Scan for the cell matching the given text and deliver its [X, Y] coordinate at center. 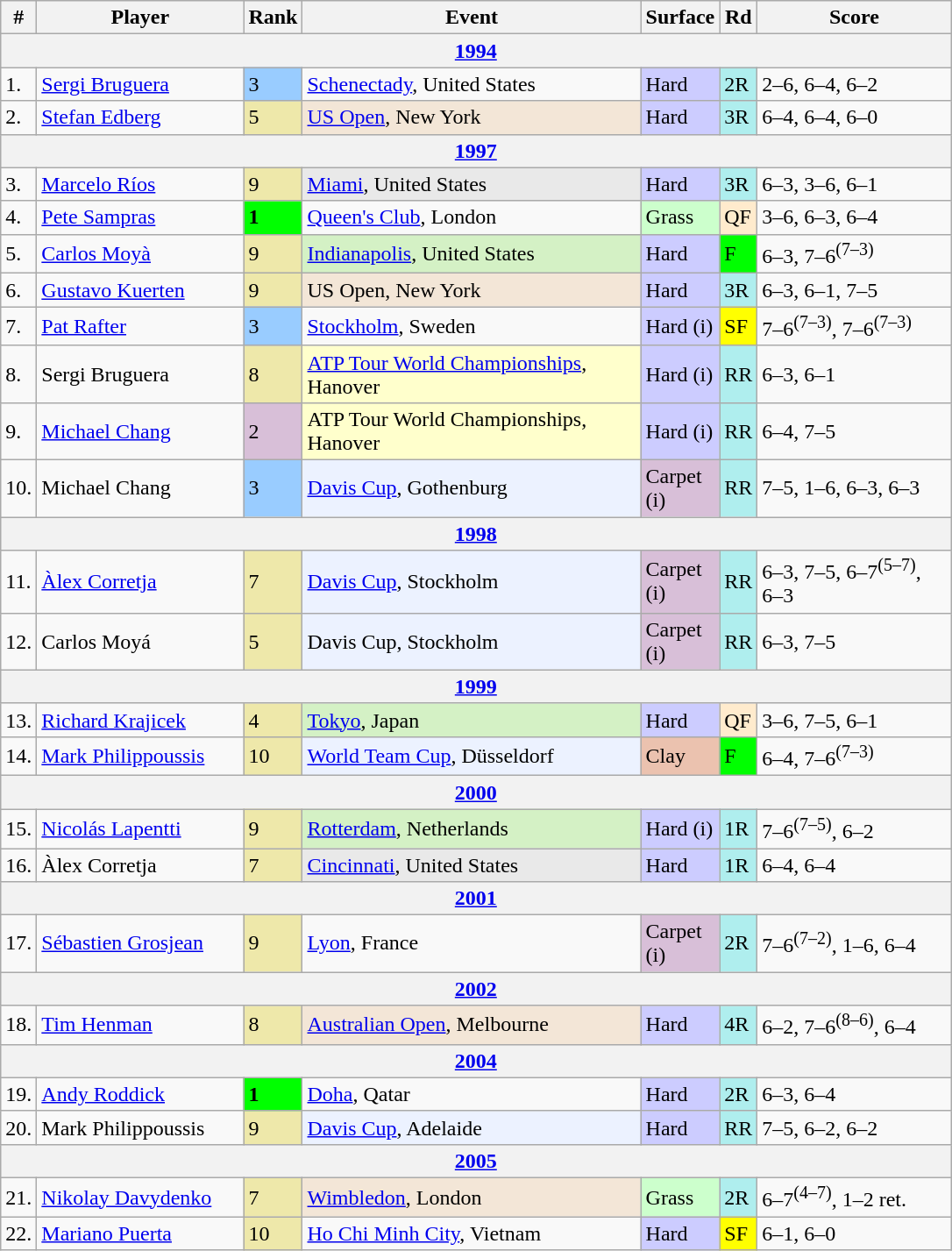
8. [19, 373]
Clay [680, 756]
17. [19, 943]
6–3, 7–6(7–3) [854, 254]
2. [19, 117]
Miami, United States [472, 184]
2 [274, 431]
Schenectady, United States [472, 84]
Richard Krajicek [140, 720]
6–3, 7–5 [854, 642]
3–6, 7–5, 6–1 [854, 720]
Ho Chi Minh City, Vietnam [472, 1233]
3. [19, 184]
Tim Henman [140, 1026]
11. [19, 582]
Carlos Moyà [140, 254]
Pete Sampras [140, 217]
6–2, 7–6(8–6), 6–4 [854, 1026]
2004 [476, 1061]
World Team Cup, Düsseldorf [472, 756]
7–5, 1–6, 6–3, 6–3 [854, 487]
19. [19, 1094]
1994 [476, 51]
Queen's Club, London [472, 217]
Wimbledon, London [472, 1198]
2000 [476, 793]
1. [19, 84]
1999 [476, 686]
7–6(7–2), 1–6, 6–4 [854, 943]
6–3, 6–4 [854, 1094]
Pat Rafter [140, 326]
18. [19, 1026]
13. [19, 720]
6–3, 6–1, 7–5 [854, 290]
1998 [476, 534]
# [19, 18]
6–3, 7–5, 6–7(5–7), 6–3 [854, 582]
Carlos Moyá [140, 642]
6–3, 3–6, 6–1 [854, 184]
Event [472, 18]
Marcelo Ríos [140, 184]
2005 [476, 1162]
Score [854, 18]
6–4, 7–5 [854, 431]
3–6, 6–3, 6–4 [854, 217]
6–4, 6–4 [854, 865]
Tokyo, Japan [472, 720]
Surface [680, 18]
4. [19, 217]
5. [19, 254]
Rd [738, 18]
6–7(4–7), 1–2 ret. [854, 1198]
Mariano Puerta [140, 1233]
6–4, 6–4, 6–0 [854, 117]
6–3, 6–1 [854, 373]
21. [19, 1198]
Rank [274, 18]
6–1, 6–0 [854, 1233]
7–6(7–3), 7–6(7–3) [854, 326]
4R [738, 1026]
2–6, 6–4, 6–2 [854, 84]
16. [19, 865]
Stockholm, Sweden [472, 326]
2001 [476, 899]
2002 [476, 989]
Davis Cup, Gothenburg [472, 487]
Lyon, France [472, 943]
22. [19, 1233]
Sébastien Grosjean [140, 943]
14. [19, 756]
Indianapolis, United States [472, 254]
Doha, Qatar [472, 1094]
10. [19, 487]
15. [19, 829]
6–4, 7–6(7–3) [854, 756]
20. [19, 1127]
Nikolay Davydenko [140, 1198]
7–6(7–5), 6–2 [854, 829]
7–5, 6–2, 6–2 [854, 1127]
Nicolás Lapentti [140, 829]
6. [19, 290]
Rotterdam, Netherlands [472, 829]
12. [19, 642]
Player [140, 18]
7. [19, 326]
9. [19, 431]
Australian Open, Melbourne [472, 1026]
Stefan Edberg [140, 117]
1997 [476, 151]
Andy Roddick [140, 1094]
Davis Cup, Adelaide [472, 1127]
Cincinnati, United States [472, 865]
Gustavo Kuerten [140, 290]
4 [274, 720]
